Pinpoint the cell where the given text exists, returning its [x, y] midpoint coordinate. 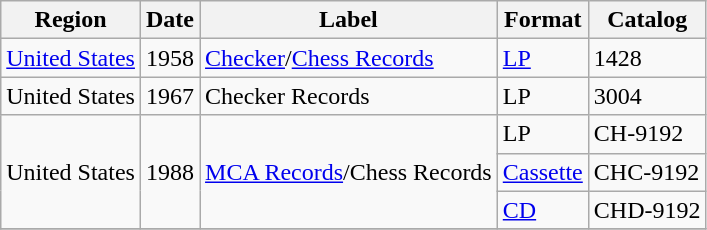
1958 [170, 58]
Catalog [647, 20]
CD [542, 210]
CHC-9192 [647, 172]
Date [170, 20]
Checker Records [349, 96]
Checker/Chess Records [349, 58]
1988 [170, 172]
MCA Records/Chess Records [349, 172]
Label [349, 20]
Format [542, 20]
CHD-9192 [647, 210]
CH-9192 [647, 134]
3004 [647, 96]
Region [71, 20]
1428 [647, 58]
1967 [170, 96]
Cassette [542, 172]
